Extract the [x, y] coordinate from the center of the cell holding the provided text.  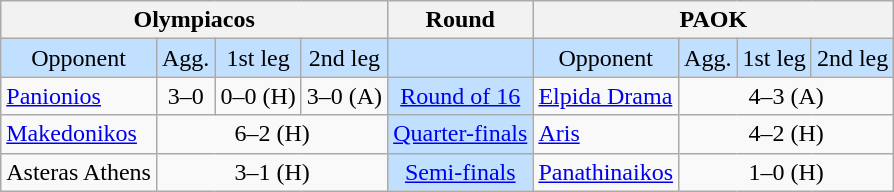
4–2 (H) [786, 134]
3–0 [185, 96]
Round [460, 20]
Round of 16 [460, 96]
Aris [606, 134]
4–3 (A) [786, 96]
1–0 (H) [786, 172]
Asteras Athens [79, 172]
PAOK [714, 20]
Quarter-finals [460, 134]
0–0 (H) [258, 96]
Elpida Drama [606, 96]
Semi-finals [460, 172]
6–2 (H) [272, 134]
3–1 (H) [272, 172]
Panionios [79, 96]
Makedonikos [79, 134]
3–0 (A) [344, 96]
Olympiacos [194, 20]
Panathinaikos [606, 172]
